Determine the (x, y) coordinate at the center of the cell enclosing the given text.  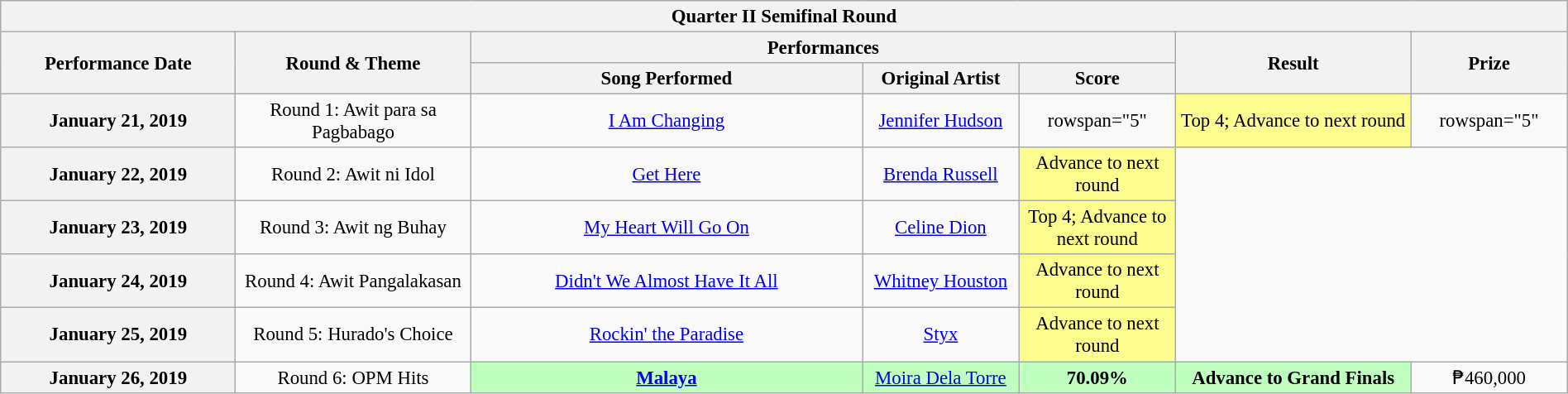
Advance to Grand Finals (1293, 377)
Didn't We Almost Have It All (667, 281)
₱460,000 (1489, 377)
Moira Dela Torre (941, 377)
Performance Date (118, 63)
Round & Theme (353, 63)
January 21, 2019 (118, 121)
Celine Dion (941, 228)
January 23, 2019 (118, 228)
Performances (824, 48)
Jennifer Hudson (941, 121)
Brenda Russell (941, 174)
Get Here (667, 174)
Rockin' the Paradise (667, 334)
I Am Changing (667, 121)
Styx (941, 334)
Prize (1489, 63)
Round 4: Awit Pangalakasan (353, 281)
January 26, 2019 (118, 377)
January 24, 2019 (118, 281)
My Heart Will Go On (667, 228)
January 25, 2019 (118, 334)
Round 2: Awit ni Idol (353, 174)
Song Performed (667, 79)
Quarter II Semifinal Round (784, 17)
Round 5: Hurado's Choice (353, 334)
Malaya (667, 377)
January 22, 2019 (118, 174)
Round 1: Awit para sa Pagbabago (353, 121)
Round 6: OPM Hits (353, 377)
Round 3: Awit ng Buhay (353, 228)
70.09% (1097, 377)
Score (1097, 79)
Whitney Houston (941, 281)
Result (1293, 63)
Original Artist (941, 79)
